Identify which cell holds the provided text, then report its (X, Y) central coordinate. 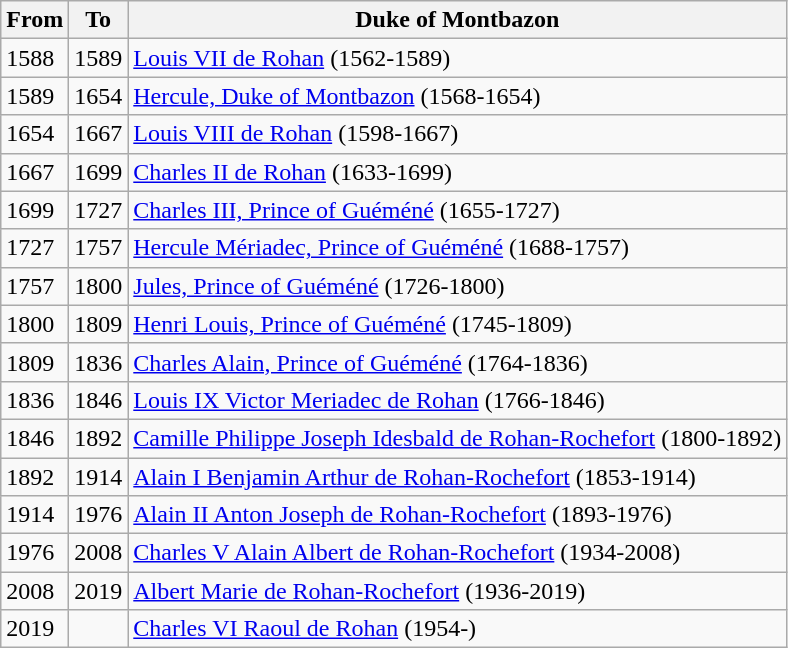
Albert Marie de Rohan-Rochefort (1936-2019) (458, 591)
Henri Louis, Prince of Guéméné (1745-1809) (458, 324)
Louis VII de Rohan (1562-1589) (458, 58)
Charles Alain, Prince of Guéméné (1764-1836) (458, 362)
Duke of Montbazon (458, 20)
Louis IX Victor Meriadec de Rohan (1766-1846) (458, 400)
To (98, 20)
Charles V Alain Albert de Rohan-Rochefort (1934-2008) (458, 553)
Alain II Anton Joseph de Rohan-Rochefort (1893-1976) (458, 515)
Hercule, Duke of Montbazon (1568-1654) (458, 96)
Charles II de Rohan (1633-1699) (458, 172)
Jules, Prince of Guéméné (1726-1800) (458, 286)
From (35, 20)
Louis VIII de Rohan (1598-1667) (458, 134)
1588 (35, 58)
Alain I Benjamin Arthur de Rohan-Rochefort (1853-1914) (458, 477)
Camille Philippe Joseph Idesbald de Rohan-Rochefort (1800-1892) (458, 438)
Hercule Mériadec, Prince of Guéméné (1688-1757) (458, 248)
Charles VI Raoul de Rohan (1954-) (458, 629)
Charles III, Prince of Guéméné (1655-1727) (458, 210)
